Return (x, y) of the center of cell containing provided text 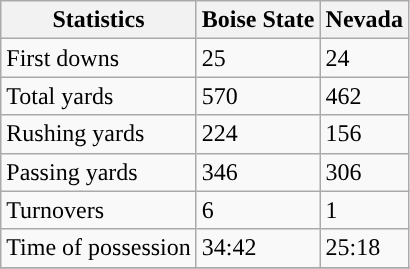
Passing yards (99, 172)
462 (364, 96)
34:42 (258, 248)
346 (258, 172)
24 (364, 58)
Nevada (364, 20)
25 (258, 58)
Boise State (258, 20)
6 (258, 210)
Turnovers (99, 210)
Statistics (99, 20)
First downs (99, 58)
Time of possession (99, 248)
25:18 (364, 248)
306 (364, 172)
Rushing yards (99, 134)
570 (258, 96)
1 (364, 210)
156 (364, 134)
224 (258, 134)
Total yards (99, 96)
